Find where the given text appears and provide that cell's center as [x, y] coordinate. 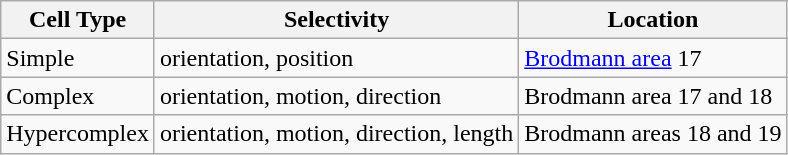
Simple [78, 58]
orientation, motion, direction, length [336, 134]
orientation, motion, direction [336, 96]
Hypercomplex [78, 134]
Brodmann area 17 and 18 [653, 96]
orientation, position [336, 58]
Selectivity [336, 20]
Location [653, 20]
Complex [78, 96]
Brodmann areas 18 and 19 [653, 134]
Brodmann area 17 [653, 58]
Cell Type [78, 20]
